Scan for the cell matching the given text and deliver its [x, y] coordinate at center. 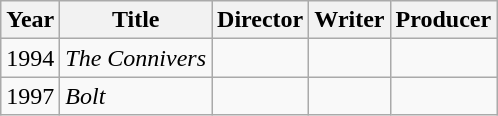
1997 [30, 96]
Title [136, 20]
Writer [350, 20]
The Connivers [136, 58]
Director [260, 20]
Producer [444, 20]
Year [30, 20]
Bolt [136, 96]
1994 [30, 58]
